Output the [X, Y] coordinate of the center of the cell containing the given text.  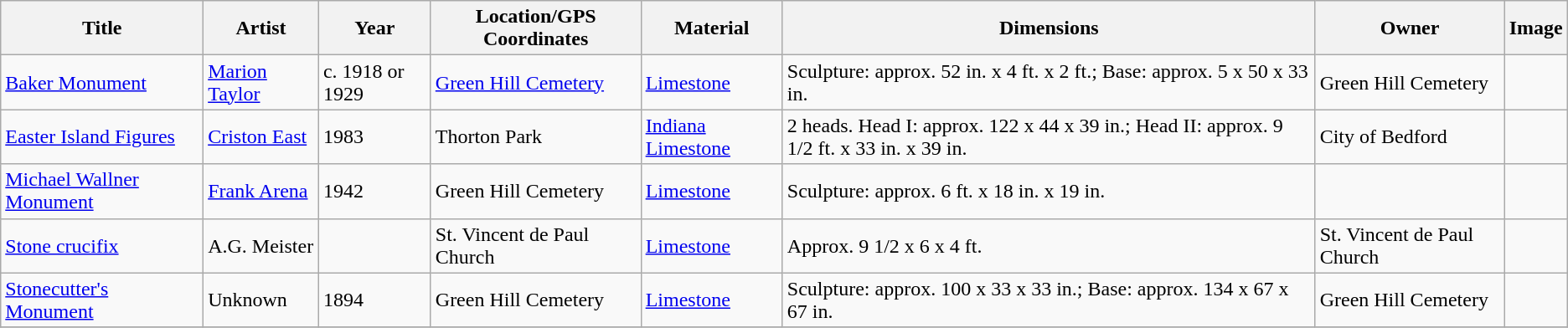
Approx. 9 1/2 x 6 x 4 ft. [1049, 246]
Michael Wallner Monument [102, 191]
1894 [374, 300]
c. 1918 or 1929 [374, 82]
Criston East [261, 137]
Easter Island Figures [102, 137]
Sculpture: approx. 6 ft. x 18 in. x 19 in. [1049, 191]
Material [712, 28]
Artist [261, 28]
Owner [1410, 28]
1983 [374, 137]
A.G. Meister [261, 246]
1942 [374, 191]
Image [1536, 28]
Sculpture: approx. 100 x 33 x 33 in.; Base: approx. 134 x 67 x 67 in. [1049, 300]
City of Bedford [1410, 137]
Title [102, 28]
Marion Taylor [261, 82]
Year [374, 28]
Stonecutter's Monument [102, 300]
Location/GPS Coordinates [536, 28]
Sculpture: approx. 52 in. x 4 ft. x 2 ft.; Base: approx. 5 x 50 x 33 in. [1049, 82]
Thorton Park [536, 137]
2 heads. Head I: approx. 122 x 44 x 39 in.; Head II: approx. 9 1/2 ft. x 33 in. x 39 in. [1049, 137]
Dimensions [1049, 28]
Indiana Limestone [712, 137]
Unknown [261, 300]
Baker Monument [102, 82]
Frank Arena [261, 191]
Stone crucifix [102, 246]
